Pinpoint the cell where the given text exists, returning its (X, Y) midpoint coordinate. 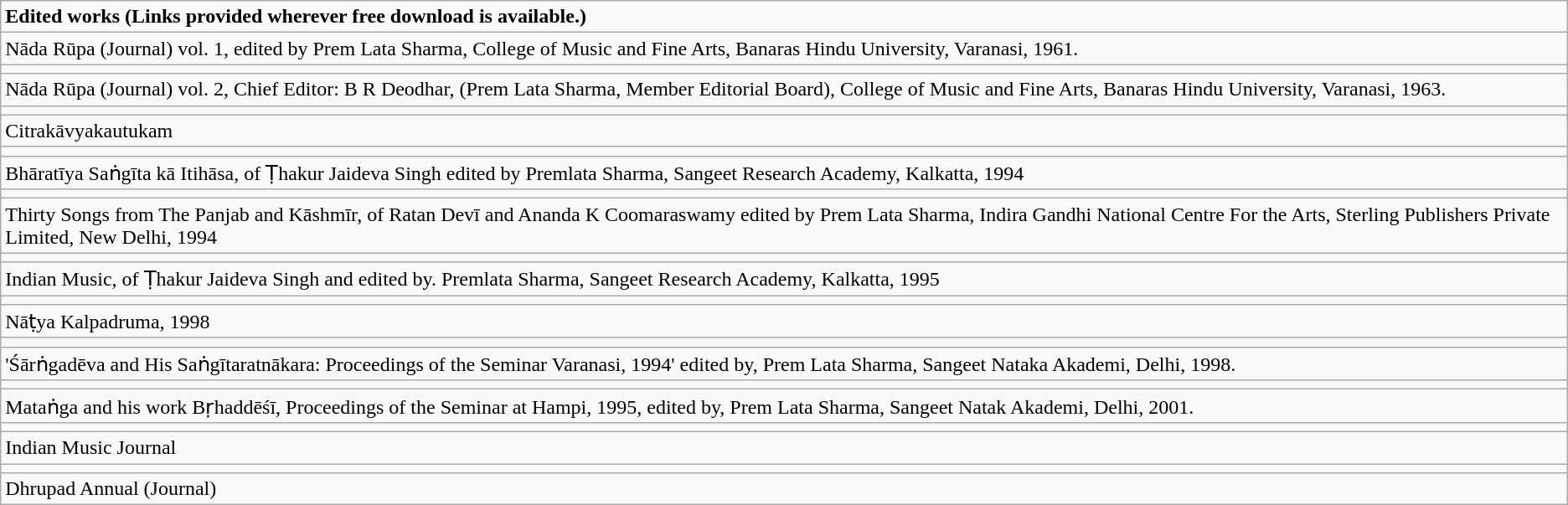
Nāda Rūpa (Journal) vol. 1, edited by Prem Lata Sharma, College of Music and Fine Arts, Banaras Hindu University, Varanasi, 1961. (784, 49)
Indian Music, of Ṭhakur Jaideva Singh and edited by. Premlata Sharma, Sangeet Research Academy, Kalkatta, 1995 (784, 279)
'Śārṅgadēva and His Saṅgītaratnākara: Proceedings of the Seminar Varanasi, 1994' edited by, Prem Lata Sharma, Sangeet Nataka Akademi, Delhi, 1998. (784, 363)
Bhāratīya Saṅgīta kā Itihāsa, of Ṭhakur Jaideva Singh edited by Premlata Sharma, Sangeet Research Academy, Kalkatta, 1994 (784, 173)
Citrakāvyakautukam (784, 131)
Edited works (Links provided wherever free download is available.) (784, 17)
Mataṅga and his work Bṛhaddēśī, Proceedings of the Seminar at Hampi, 1995, edited by, Prem Lata Sharma, Sangeet Natak Akademi, Delhi, 2001. (784, 406)
Indian Music Journal (784, 447)
Nāṭya Kalpadruma, 1998 (784, 322)
Dhrupad Annual (Journal) (784, 489)
